Determine the [X, Y] coordinate at the center of the cell enclosing the given text.  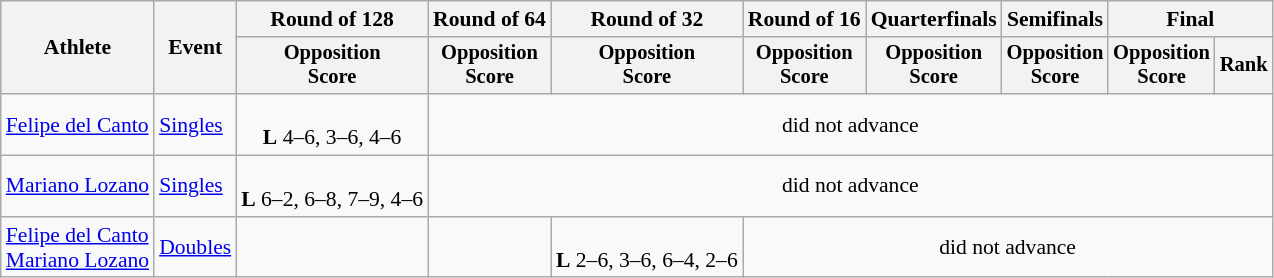
Final [1190, 19]
Semifinals [1056, 19]
Doubles [195, 248]
Event [195, 48]
Rank [1244, 66]
Round of 32 [647, 19]
Felipe del Canto Mariano Lozano [78, 248]
L 6–2, 6–8, 7–9, 4–6 [332, 186]
Round of 64 [490, 19]
Felipe del Canto [78, 124]
Round of 128 [332, 19]
L 4–6, 3–6, 4–6 [332, 124]
Mariano Lozano [78, 186]
L 2–6, 3–6, 6–4, 2–6 [647, 248]
Quarterfinals [934, 19]
Round of 16 [804, 19]
Athlete [78, 48]
